Find where the given text appears and provide that cell's center as [x, y] coordinate. 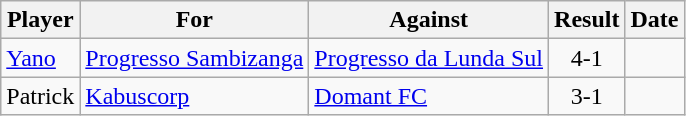
Domant FC [429, 96]
Yano [40, 58]
Player [40, 20]
Date [654, 20]
Patrick [40, 96]
Result [587, 20]
Against [429, 20]
4-1 [587, 58]
Progresso Sambizanga [194, 58]
3-1 [587, 96]
Progresso da Lunda Sul [429, 58]
For [194, 20]
Kabuscorp [194, 96]
